Identify which cell holds the provided text, then report its [x, y] central coordinate. 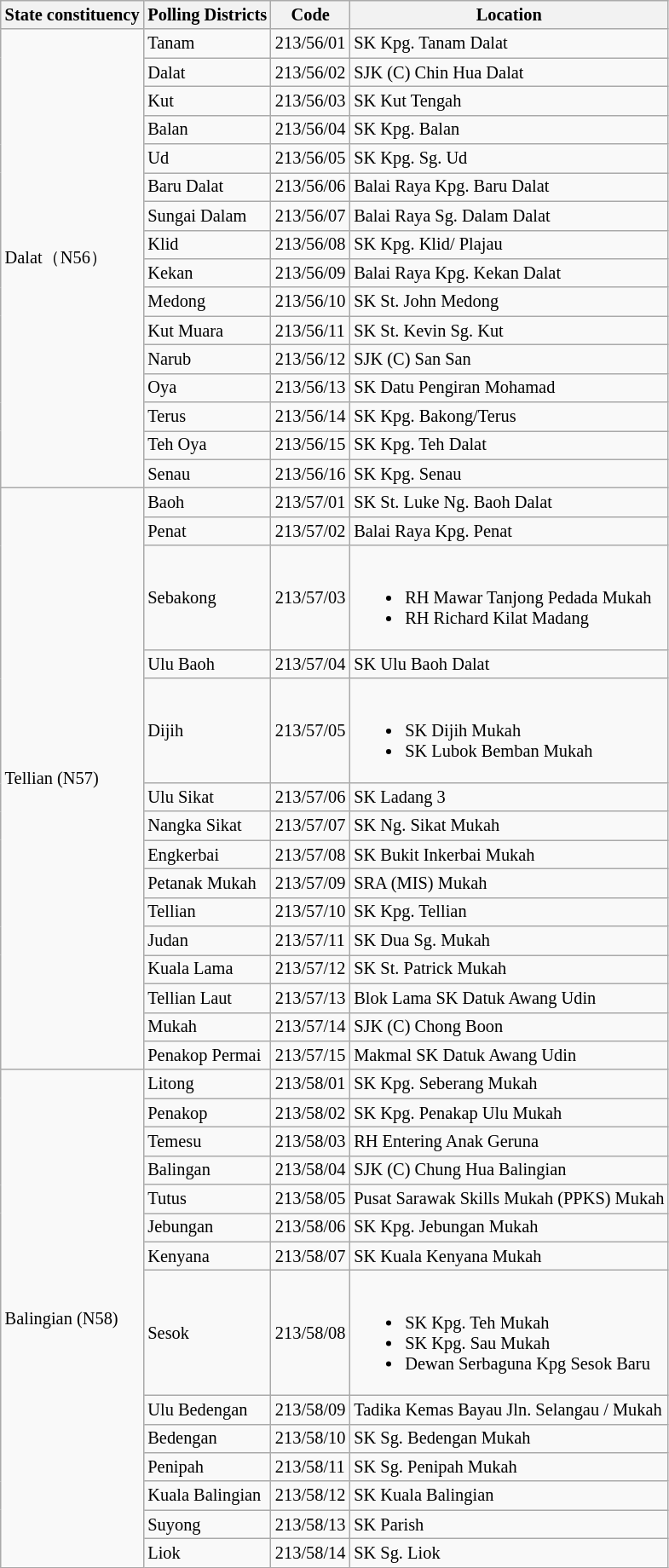
SJK (C) Chong Boon [509, 1027]
Tadika Kemas Bayau Jln. Selangau / Mukah [509, 1409]
Penakop [207, 1113]
213/57/03 [310, 597]
SK Dijih MukahSK Lubok Bemban Mukah [509, 730]
Penipah [207, 1467]
SK Ladang 3 [509, 797]
213/58/13 [310, 1525]
Medong [207, 302]
SK Kpg. Bakong/Terus [509, 417]
Petanak Mukah [207, 883]
SK Kpg. Tellian [509, 912]
213/57/02 [310, 531]
SK Kpg. Teh Dalat [509, 445]
213/57/15 [310, 1055]
213/57/05 [310, 730]
Ulu Sikat [207, 797]
SK Sg. Liok [509, 1553]
SK Kuala Kenyana Mukah [509, 1256]
213/56/01 [310, 43]
213/58/04 [310, 1170]
213/56/02 [310, 72]
Ulu Bedengan [207, 1409]
SK Ng. Sikat Mukah [509, 826]
213/56/07 [310, 216]
SJK (C) Chung Hua Balingian [509, 1170]
Mukah [207, 1027]
213/56/14 [310, 417]
Judan [207, 941]
Location [509, 14]
Tellian (N57) [72, 778]
Dijih [207, 730]
Baru Dalat [207, 187]
213/57/10 [310, 912]
SK Kpg. Jebungan Mukah [509, 1227]
Liok [207, 1553]
SK St. Luke Ng. Baoh Dalat [509, 502]
213/58/07 [310, 1256]
SK Datu Pengiran Mohamad [509, 388]
RH Entering Anak Geruna [509, 1141]
Baoh [207, 502]
Engkerbai [207, 855]
Blok Lama SK Datuk Awang Udin [509, 998]
Sebakong [207, 597]
Bedengan [207, 1438]
Penakop Permai [207, 1055]
RH Mawar Tanjong Pedada MukahRH Richard Kilat Madang [509, 597]
Kuala Balingian [207, 1496]
213/58/10 [310, 1438]
Penat [207, 531]
SK Kpg. Seberang Mukah [509, 1084]
SK Kpg. Balan [509, 130]
213/56/13 [310, 388]
Kut Muara [207, 331]
Oya [207, 388]
213/58/03 [310, 1141]
Sesok [207, 1332]
213/56/12 [310, 359]
SK Kut Tengah [509, 101]
SK Sg. Bedengan Mukah [509, 1438]
Balai Raya Kpg. Penat [509, 531]
Balingian (N58) [72, 1318]
213/57/01 [310, 502]
Ulu Baoh [207, 664]
213/57/11 [310, 941]
Balai Raya Sg. Dalam Dalat [509, 216]
Klid [207, 245]
Balai Raya Kpg. Kekan Dalat [509, 273]
Tellian [207, 912]
Nangka Sikat [207, 826]
SK Kpg. Tanam Dalat [509, 43]
213/56/04 [310, 130]
213/58/02 [310, 1113]
Suyong [207, 1525]
Narub [207, 359]
Kenyana [207, 1256]
SK Kpg. Penakap Ulu Mukah [509, 1113]
213/58/11 [310, 1467]
Balan [207, 130]
Temesu [207, 1141]
SK Sg. Penipah Mukah [509, 1467]
Makmal SK Datuk Awang Udin [509, 1055]
Teh Oya [207, 445]
Tellian Laut [207, 998]
Dalat [207, 72]
213/57/07 [310, 826]
Balai Raya Kpg. Baru Dalat [509, 187]
213/57/09 [310, 883]
Terus [207, 417]
Sungai Dalam [207, 216]
213/56/09 [310, 273]
Kut [207, 101]
213/57/12 [310, 969]
SK Kpg. Senau [509, 474]
213/57/13 [310, 998]
SK St. Patrick Mukah [509, 969]
Litong [207, 1084]
SRA (MIS) Mukah [509, 883]
213/56/15 [310, 445]
Tanam [207, 43]
213/56/10 [310, 302]
SK Dua Sg. Mukah [509, 941]
213/58/08 [310, 1332]
Dalat（N56） [72, 258]
SJK (C) Chin Hua Dalat [509, 72]
213/57/08 [310, 855]
Jebungan [207, 1227]
Ud [207, 159]
Pusat Sarawak Skills Mukah (PPKS) Mukah [509, 1199]
Tutus [207, 1199]
213/56/03 [310, 101]
Code [310, 14]
SK Bukit Inkerbai Mukah [509, 855]
SK Kuala Balingian [509, 1496]
SK Kpg. Klid/ Plajau [509, 245]
213/56/11 [310, 331]
SK St. John Medong [509, 302]
213/57/04 [310, 664]
SK St. Kevin Sg. Kut [509, 331]
213/56/16 [310, 474]
213/58/01 [310, 1084]
SK Kpg. Sg. Ud [509, 159]
Polling Districts [207, 14]
213/56/05 [310, 159]
213/56/08 [310, 245]
State constituency [72, 14]
Kuala Lama [207, 969]
213/57/14 [310, 1027]
213/58/05 [310, 1199]
Balingan [207, 1170]
SJK (C) San San [509, 359]
Senau [207, 474]
Kekan [207, 273]
SK Kpg. Teh MukahSK Kpg. Sau MukahDewan Serbaguna Kpg Sesok Baru [509, 1332]
213/57/06 [310, 797]
SK Parish [509, 1525]
213/58/09 [310, 1409]
213/58/06 [310, 1227]
SK Ulu Baoh Dalat [509, 664]
213/58/14 [310, 1553]
213/58/12 [310, 1496]
213/56/06 [310, 187]
